Determine the (X, Y) coordinate at the center of the cell enclosing the given text.  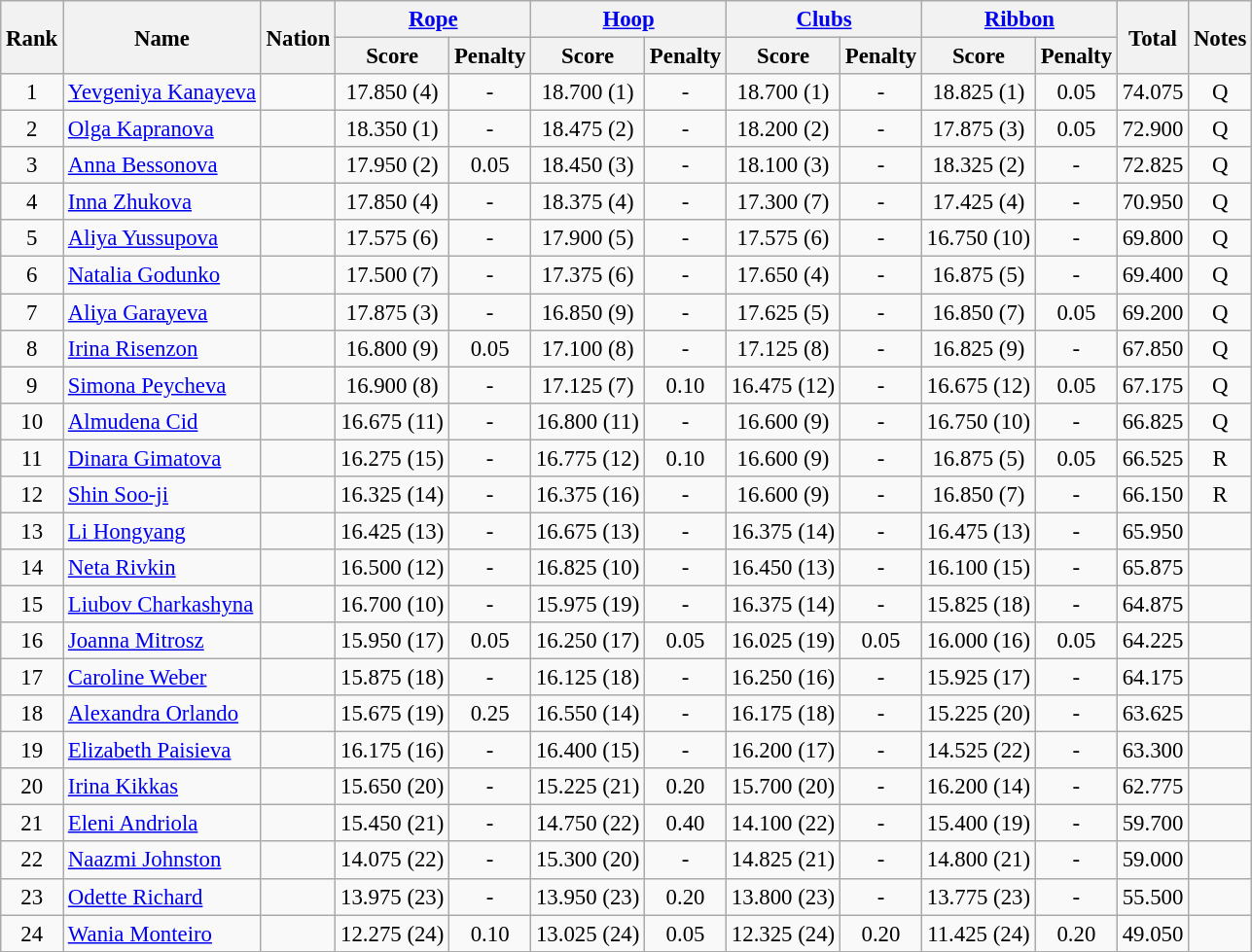
16.125 (18) (588, 678)
4 (32, 202)
17.300 (7) (784, 202)
Simona Peycheva (162, 385)
17.625 (5) (784, 312)
14 (32, 568)
14.750 (22) (588, 824)
5 (32, 238)
16.825 (9) (979, 348)
16.475 (13) (979, 531)
15.950 (17) (393, 641)
62.775 (1152, 787)
16.200 (17) (784, 751)
13.025 (24) (588, 934)
64.225 (1152, 641)
23 (32, 897)
16.475 (12) (784, 385)
17.125 (8) (784, 348)
16.550 (14) (588, 714)
0.40 (686, 824)
16.500 (12) (393, 568)
Dinara Gimatova (162, 458)
22 (32, 861)
69.800 (1152, 238)
Elizabeth Paisieva (162, 751)
14.825 (21) (784, 861)
14.525 (22) (979, 751)
63.300 (1152, 751)
16.800 (9) (393, 348)
59.000 (1152, 861)
18 (32, 714)
Clubs (825, 19)
20 (32, 787)
13 (32, 531)
24 (32, 934)
15 (32, 604)
14.100 (22) (784, 824)
16.275 (15) (393, 458)
Aliya Garayeva (162, 312)
Caroline Weber (162, 678)
15.225 (20) (979, 714)
72.825 (1152, 165)
15.925 (17) (979, 678)
Name (162, 37)
Almudena Cid (162, 421)
18.450 (3) (588, 165)
16.100 (15) (979, 568)
16.850 (9) (588, 312)
Yevgeniya Kanayeva (162, 92)
15.400 (19) (979, 824)
13.975 (23) (393, 897)
Li Hongyang (162, 531)
18.100 (3) (784, 165)
18.825 (1) (979, 92)
16.800 (11) (588, 421)
16.400 (15) (588, 751)
16.825 (10) (588, 568)
21 (32, 824)
Neta Rivkin (162, 568)
0.25 (490, 714)
15.975 (19) (588, 604)
63.625 (1152, 714)
15.675 (19) (393, 714)
17.900 (5) (588, 238)
12.275 (24) (393, 934)
64.875 (1152, 604)
67.175 (1152, 385)
16.675 (11) (393, 421)
18.375 (4) (588, 202)
19 (32, 751)
Anna Bessonova (162, 165)
14.075 (22) (393, 861)
1 (32, 92)
55.500 (1152, 897)
67.850 (1152, 348)
2 (32, 129)
16.175 (18) (784, 714)
13.800 (23) (784, 897)
Irina Risenzon (162, 348)
7 (32, 312)
11 (32, 458)
66.525 (1152, 458)
15.825 (18) (979, 604)
17 (32, 678)
13.950 (23) (588, 897)
Alexandra Orlando (162, 714)
16.200 (14) (979, 787)
16.700 (10) (393, 604)
17.425 (4) (979, 202)
66.150 (1152, 495)
17.500 (7) (393, 275)
15.875 (18) (393, 678)
15.700 (20) (784, 787)
49.050 (1152, 934)
16.425 (13) (393, 531)
16.450 (13) (784, 568)
65.875 (1152, 568)
18.200 (2) (784, 129)
65.950 (1152, 531)
18.350 (1) (393, 129)
9 (32, 385)
Odette Richard (162, 897)
13.775 (23) (979, 897)
16.775 (12) (588, 458)
16.025 (19) (784, 641)
16.375 (16) (588, 495)
16.675 (13) (588, 531)
16.000 (16) (979, 641)
Wania Monteiro (162, 934)
16.250 (17) (588, 641)
Irina Kikkas (162, 787)
12.325 (24) (784, 934)
Nation (298, 37)
16.675 (12) (979, 385)
Notes (1220, 37)
12 (32, 495)
Rope (434, 19)
15.300 (20) (588, 861)
Aliya Yussupova (162, 238)
59.700 (1152, 824)
18.325 (2) (979, 165)
17.100 (8) (588, 348)
74.075 (1152, 92)
Eleni Andriola (162, 824)
Shin Soo-ji (162, 495)
14.800 (21) (979, 861)
18.475 (2) (588, 129)
15.225 (21) (588, 787)
17.950 (2) (393, 165)
15.450 (21) (393, 824)
3 (32, 165)
10 (32, 421)
Total (1152, 37)
17.125 (7) (588, 385)
66.825 (1152, 421)
15.650 (20) (393, 787)
8 (32, 348)
Liubov Charkashyna (162, 604)
Joanna Mitrosz (162, 641)
Hoop (628, 19)
17.650 (4) (784, 275)
16.325 (14) (393, 495)
Inna Zhukova (162, 202)
Naazmi Johnston (162, 861)
17.375 (6) (588, 275)
69.400 (1152, 275)
64.175 (1152, 678)
Natalia Godunko (162, 275)
69.200 (1152, 312)
16 (32, 641)
6 (32, 275)
16.175 (16) (393, 751)
Rank (32, 37)
16.900 (8) (393, 385)
72.900 (1152, 129)
11.425 (24) (979, 934)
16.250 (16) (784, 678)
70.950 (1152, 202)
Olga Kapranova (162, 129)
Ribbon (1019, 19)
